Return (x, y) of the center of cell containing provided text 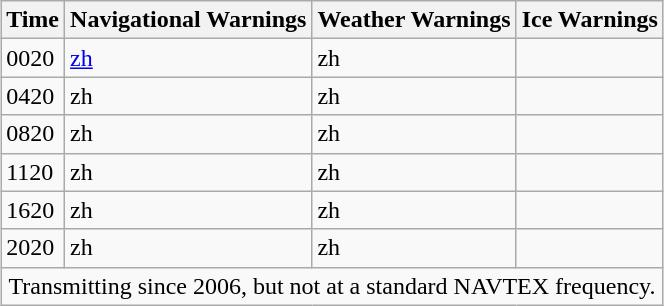
0820 (33, 134)
Transmitting since 2006, but not at a standard NAVTEX frequency. (332, 286)
Navigational Warnings (188, 20)
0420 (33, 96)
1120 (33, 172)
1620 (33, 210)
0020 (33, 58)
Time (33, 20)
Weather Warnings (414, 20)
2020 (33, 248)
Ice Warnings (590, 20)
